Detect which cell encompasses the target text, then output its (x, y) center coordinate. 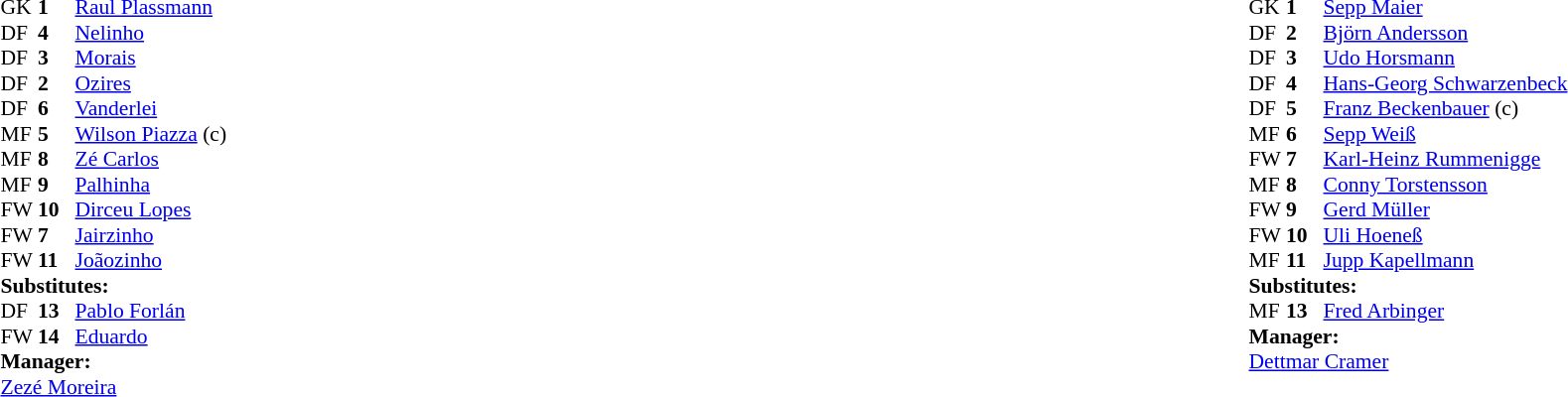
Björn Andersson (1446, 33)
Pablo Forlán (151, 311)
Jairzinho (151, 235)
Gerd Müller (1446, 209)
Vanderlei (151, 108)
Wilson Piazza (c) (151, 134)
Jupp Kapellmann (1446, 261)
Sepp Weiß (1446, 134)
Udo Horsmann (1446, 59)
Morais (151, 59)
Ozires (151, 83)
Dirceu Lopes (151, 209)
Hans-Georg Schwarzenbeck (1446, 83)
14 (57, 336)
Uli Hoeneß (1446, 235)
Palhinha (151, 185)
Zé Carlos (151, 160)
Joãozinho (151, 261)
Dettmar Cramer (1408, 362)
Conny Torstensson (1446, 185)
Karl-Heinz Rummenigge (1446, 160)
Fred Arbinger (1446, 311)
Nelinho (151, 33)
Franz Beckenbauer (c) (1446, 108)
Eduardo (151, 336)
